Pinpoint the cell where the given text exists, returning its (x, y) midpoint coordinate. 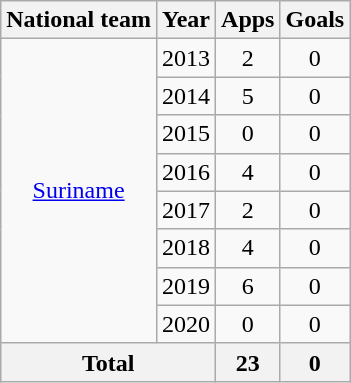
Year (186, 20)
6 (248, 286)
National team (79, 20)
2018 (186, 248)
2017 (186, 210)
Apps (248, 20)
2016 (186, 172)
5 (248, 96)
Suriname (79, 191)
2020 (186, 324)
23 (248, 362)
2013 (186, 58)
Total (108, 362)
2014 (186, 96)
2019 (186, 286)
2015 (186, 134)
Goals (315, 20)
